Output the [X, Y] coordinate of the center of the cell containing the given text.  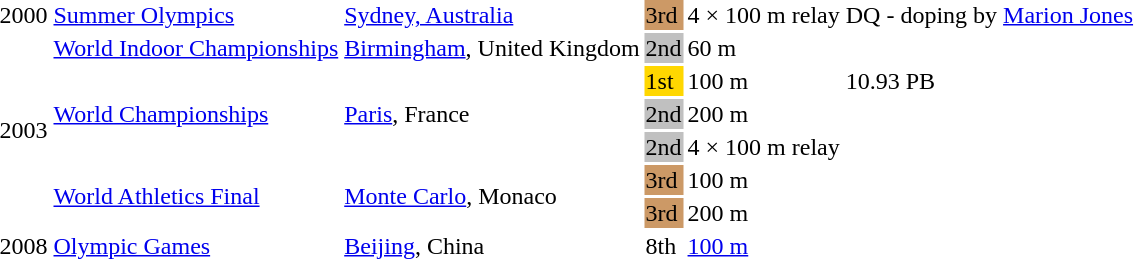
Sydney, Australia [492, 15]
Paris, France [492, 114]
DQ - doping by Marion Jones [989, 15]
Monte Carlo, Monaco [492, 196]
World Athletics Final [196, 196]
1st [664, 81]
60 m [764, 48]
10.93 PB [989, 81]
World Indoor Championships [196, 48]
Summer Olympics [196, 15]
Birmingham, United Kingdom [492, 48]
World Championships [196, 114]
